For the text-containing cell, return its midpoint in [x, y] coordinate format. 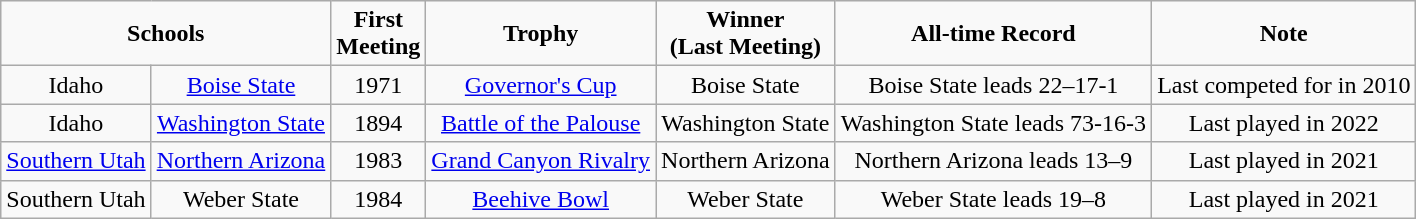
Schools [166, 34]
1983 [378, 161]
Trophy [541, 34]
Note [1284, 34]
1894 [378, 123]
Winner(Last Meeting) [746, 34]
Weber State leads 19–8 [993, 199]
Beehive Bowl [541, 199]
Last competed for in 2010 [1284, 85]
1984 [378, 199]
Battle of the Palouse [541, 123]
Boise State leads 22–17-1 [993, 85]
Last played in 2022 [1284, 123]
All-time Record [993, 34]
Northern Arizona leads 13–9 [993, 161]
FirstMeeting [378, 34]
1971 [378, 85]
Washington State leads 73-16-3 [993, 123]
Grand Canyon Rivalry [541, 161]
Governor's Cup [541, 85]
